Determine the [X, Y] coordinate at the center of the cell enclosing the given text.  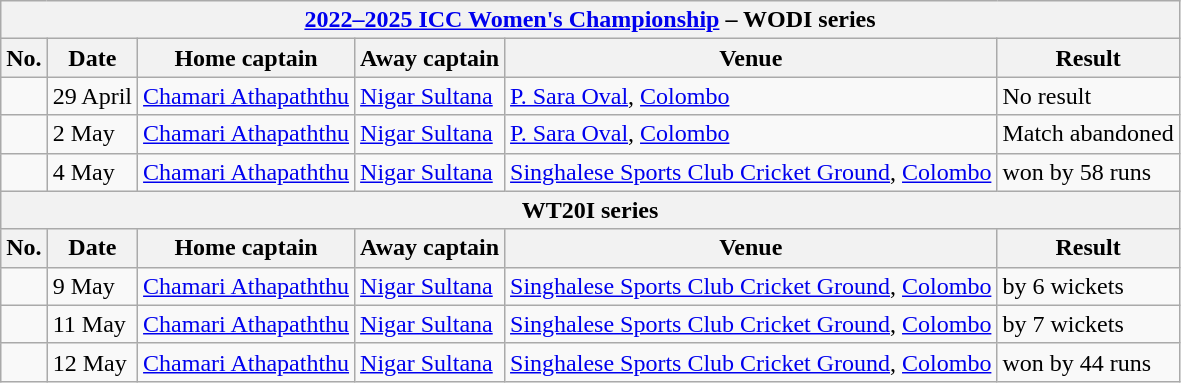
4 May [92, 172]
2022–2025 ICC Women's Championship – WODI series [590, 20]
29 April [92, 96]
Match abandoned [1088, 134]
by 7 wickets [1088, 324]
WT20I series [590, 210]
2 May [92, 134]
No result [1088, 96]
by 6 wickets [1088, 286]
won by 58 runs [1088, 172]
11 May [92, 324]
9 May [92, 286]
12 May [92, 362]
won by 44 runs [1088, 362]
